Search for the cell housing the specified text and yield its [x, y] center coordinate. 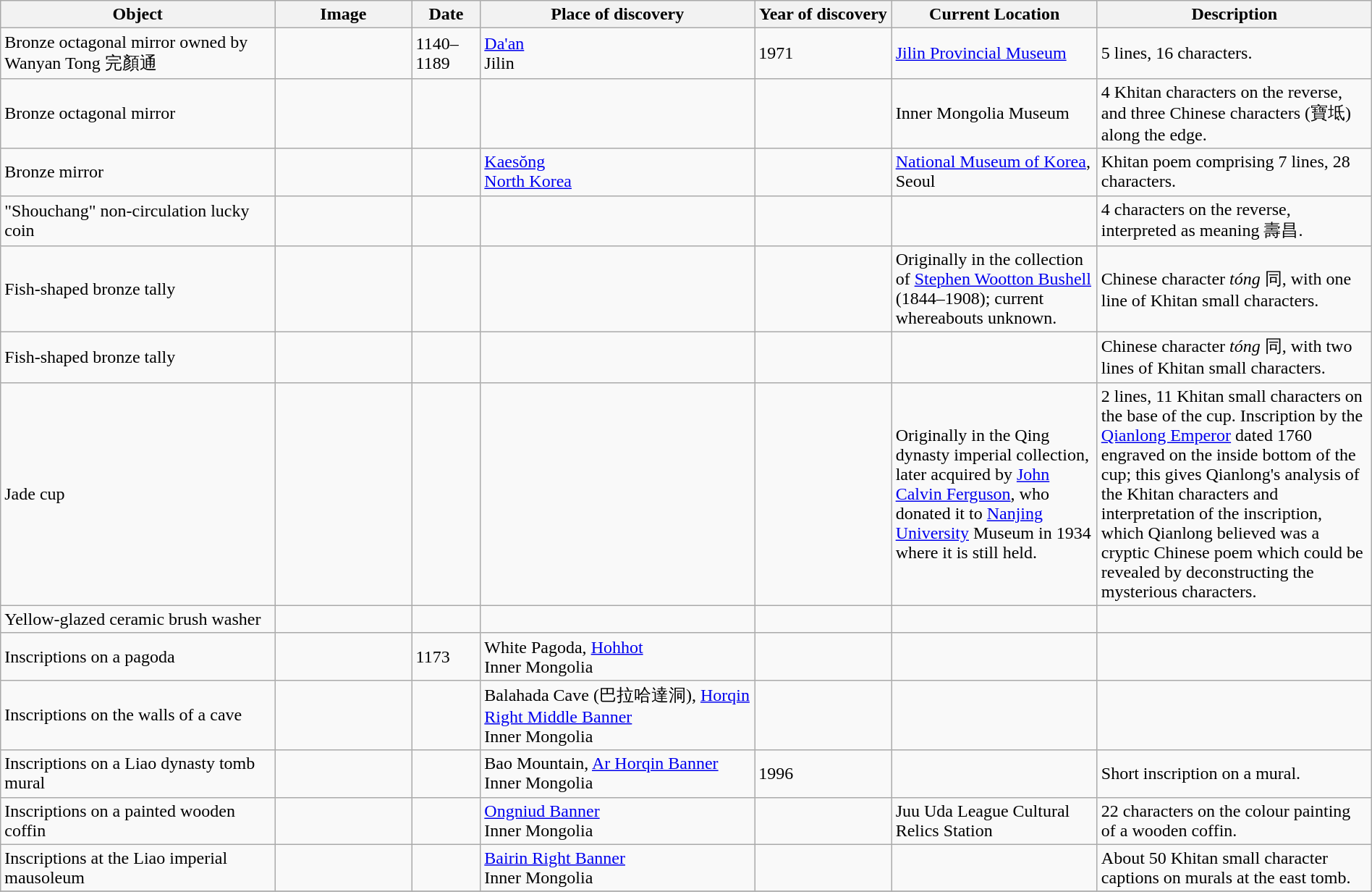
National Museum of Korea, Seoul [994, 172]
Jilin Provincial Museum [994, 54]
Inscriptions on a pagoda [137, 656]
Year of discovery [823, 14]
Chinese character tóng 同, with two lines of Khitan small characters. [1235, 358]
Chinese character tóng 同, with one line of Khitan small characters. [1235, 290]
Place of discovery [618, 14]
Inner Mongolia Museum [994, 113]
Bairin Right BannerInner Mongolia [618, 867]
Date [446, 14]
Short inscription on a mural. [1235, 773]
Image [343, 14]
Current Location [994, 14]
22 characters on the colour painting of a wooden coffin. [1235, 821]
1140–1189 [446, 54]
1996 [823, 773]
Inscriptions on a Liao dynasty tomb mural [137, 773]
Originally in the collection of Stephen Wootton Bushell (1844–1908); current whereabouts unknown. [994, 290]
Description [1235, 14]
Khitan poem comprising 7 lines, 28 characters. [1235, 172]
"Shouchang" non-circulation lucky coin [137, 221]
Inscriptions at the Liao imperial mausoleum [137, 867]
Juu Uda League Cultural Relics Station [994, 821]
1173 [446, 656]
Jade cup [137, 494]
About 50 Khitan small character captions on murals at the east tomb. [1235, 867]
Balahada Cave (巴拉哈達洞), Horqin Right Middle BannerInner Mongolia [618, 715]
Bao Mountain, Ar Horqin BannerInner Mongolia [618, 773]
Object [137, 14]
Bronze octagonal mirror [137, 113]
5 lines, 16 characters. [1235, 54]
Yellow-glazed ceramic brush washer [137, 619]
Da'anJilin [618, 54]
KaesŏngNorth Korea [618, 172]
Inscriptions on the walls of a cave [137, 715]
4 characters on the reverse, interpreted as meaning 壽昌. [1235, 221]
4 Khitan characters on the reverse, and three Chinese characters (寶坻) along the edge. [1235, 113]
Ongniud BannerInner Mongolia [618, 821]
Bronze mirror [137, 172]
White Pagoda, HohhotInner Mongolia [618, 656]
1971 [823, 54]
Bronze octagonal mirror owned by Wanyan Tong 完顏通 [137, 54]
Inscriptions on a painted wooden coffin [137, 821]
